From the cell containing the given text, extract its center point as (x, y) coordinate. 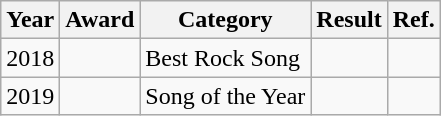
Award (100, 20)
Year (30, 20)
2019 (30, 96)
Best Rock Song (226, 58)
2018 (30, 58)
Result (349, 20)
Song of the Year (226, 96)
Category (226, 20)
Ref. (414, 20)
